Return (x, y) of the center of cell containing provided text 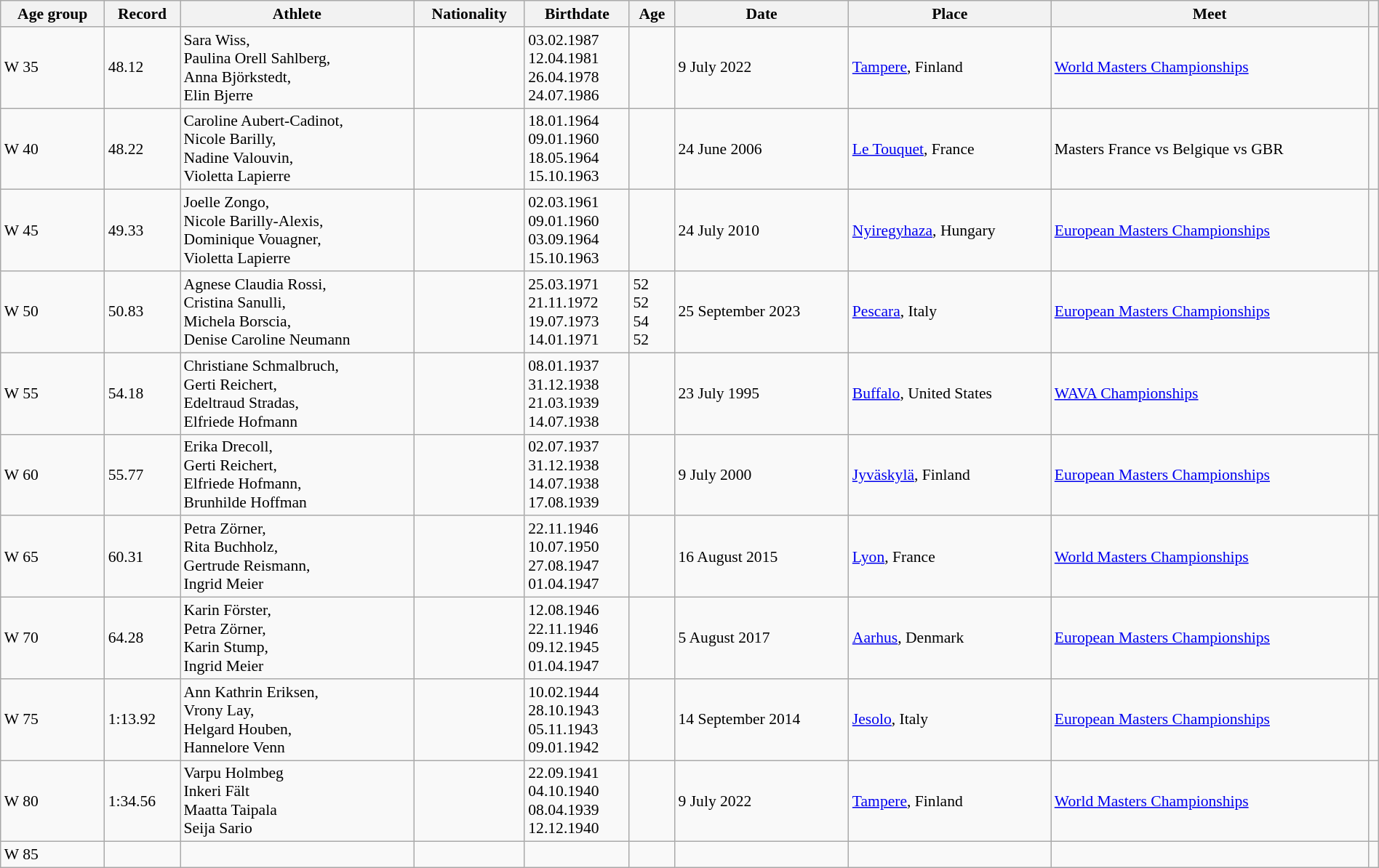
W 45 (52, 230)
Joelle Zongo,Nicole Barilly-Alexis,Dominique Vouagner,Violetta Lapierre (297, 230)
W 35 (52, 68)
03.02.198712.04.198126.04.197824.07.1986 (577, 68)
W 70 (52, 638)
52525452 (652, 312)
64.28 (143, 638)
Varpu HolmbegInkeri FältMaatta TaipalaSeija Sario (297, 801)
Record (143, 14)
W 65 (52, 557)
Pescara, Italy (950, 312)
Jyväskylä, Finland (950, 475)
Jesolo, Italy (950, 720)
Erika Drecoll,Gerti Reichert,Elfriede Hofmann,Brunhilde Hoffman (297, 475)
18.01.196409.01.196018.05.196415.10.1963 (577, 149)
Nyiregyhaza, Hungary (950, 230)
14 September 2014 (761, 720)
22.11.194610.07.195027.08.194701.04.1947 (577, 557)
Agnese Claudia Rossi,Cristina Sanulli,Michela Borscia,Denise Caroline Neumann (297, 312)
Birthdate (577, 14)
24 June 2006 (761, 149)
60.31 (143, 557)
Age group (52, 14)
WAVA Championships (1210, 393)
Petra Zörner, Rita Buchholz, Gertrude Reismann, Ingrid Meier (297, 557)
Aarhus, Denmark (950, 638)
Place (950, 14)
W 80 (52, 801)
Christiane Schmalbruch,Gerti Reichert,Edeltraud Stradas,Elfriede Hofmann (297, 393)
Athlete (297, 14)
W 50 (52, 312)
12.08.194622.11.194609.12.194501.04.1947 (577, 638)
02.03.196109.01.196003.09.196415.10.1963 (577, 230)
W 55 (52, 393)
W 40 (52, 149)
Age (652, 14)
25 September 2023 (761, 312)
49.33 (143, 230)
50.83 (143, 312)
48.12 (143, 68)
Karin Förster, Petra Zörner, Karin Stump, Ingrid Meier (297, 638)
23 July 1995 (761, 393)
9 July 2000 (761, 475)
16 August 2015 (761, 557)
1:13.92 (143, 720)
Nationality (469, 14)
Masters France vs Belgique vs GBR (1210, 149)
54.18 (143, 393)
08.01.193731.12.193821.03.193914.07.1938 (577, 393)
Date (761, 14)
25.03.197121.11.197219.07.197314.01.1971 (577, 312)
Ann Kathrin Eriksen,Vrony Lay,Helgard Houben,Hannelore Venn (297, 720)
Le Touquet, France (950, 149)
02.07.193731.12.193814.07.193817.08.1939 (577, 475)
5 August 2017 (761, 638)
Sara Wiss,Paulina Orell Sahlberg,Anna Björkstedt,Elin Bjerre (297, 68)
55.77 (143, 475)
Lyon, France (950, 557)
22.09.194104.10.194008.04.193912.12.1940 (577, 801)
Meet (1210, 14)
24 July 2010 (761, 230)
48.22 (143, 149)
W 60 (52, 475)
W 85 (52, 855)
1:34.56 (143, 801)
Buffalo, United States (950, 393)
10.02.194428.10.194305.11.194309.01.1942 (577, 720)
Caroline Aubert-Cadinot,Nicole Barilly,Nadine Valouvin,Violetta Lapierre (297, 149)
W 75 (52, 720)
